Provide the (X, Y) coordinate of the cell's center where the given text is located.  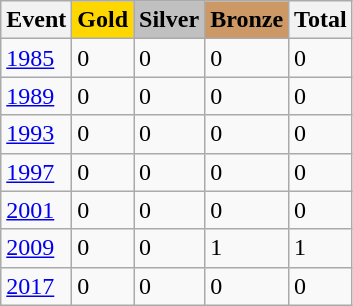
1997 (36, 172)
Gold (103, 20)
2001 (36, 210)
1989 (36, 96)
Event (36, 20)
2017 (36, 286)
Total (321, 20)
Bronze (247, 20)
1985 (36, 58)
1993 (36, 134)
2009 (36, 248)
Silver (170, 20)
